Extract the [x, y] coordinate from the center of the cell holding the provided text.  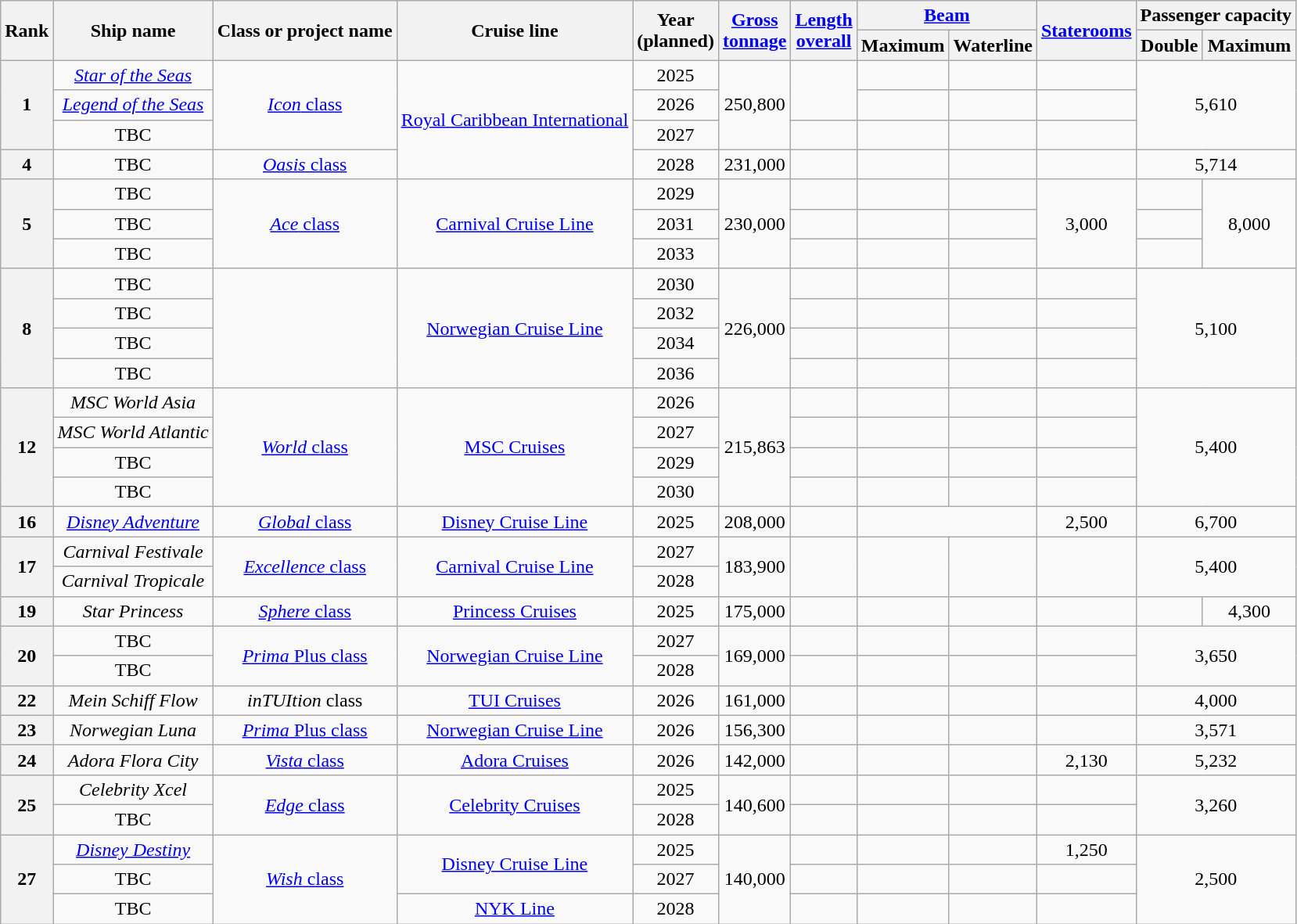
19 [27, 611]
Ace class [305, 224]
231,000 [754, 164]
TUI Cruises [515, 700]
Disney Destiny [133, 849]
208,000 [754, 522]
3,571 [1216, 730]
Excellence class [305, 566]
183,900 [754, 566]
NYK Line [515, 909]
156,300 [754, 730]
3,000 [1086, 224]
4,000 [1216, 700]
12 [27, 448]
23 [27, 730]
2031 [676, 224]
22 [27, 700]
Cruise line [515, 31]
16 [27, 522]
5,100 [1216, 328]
Lengthoverall [824, 31]
8 [27, 328]
Double [1169, 45]
Grosstonnage [754, 31]
Class or project name [305, 31]
226,000 [754, 328]
175,000 [754, 611]
2,130 [1086, 760]
2033 [676, 253]
Princess Cruises [515, 611]
3,260 [1216, 804]
230,000 [754, 224]
MSC World Atlantic [133, 433]
Passenger capacity [1216, 16]
6,700 [1216, 522]
140,000 [754, 879]
Star Princess [133, 611]
Staterooms [1086, 31]
Adora Flora City [133, 760]
Celebrity Xcel [133, 789]
1 [27, 105]
Beam [947, 16]
8,000 [1248, 224]
169,000 [754, 656]
215,863 [754, 448]
17 [27, 566]
Carnival Festivale [133, 552]
Norwegian Luna [133, 730]
Star of the Seas [133, 75]
140,600 [754, 804]
4,300 [1248, 611]
Mein Schiff Flow [133, 700]
Waterline [993, 45]
Adora Cruises [515, 760]
2036 [676, 373]
142,000 [754, 760]
250,800 [754, 105]
2034 [676, 343]
Wish class [305, 879]
Year(planned) [676, 31]
Edge class [305, 804]
MSC World Asia [133, 403]
Icon class [305, 105]
Celebrity Cruises [515, 804]
Global class [305, 522]
Rank [27, 31]
161,000 [754, 700]
Sphere class [305, 611]
World class [305, 448]
Carnival Tropicale [133, 581]
27 [27, 879]
Legend of the Seas [133, 105]
5,714 [1216, 164]
5,232 [1216, 760]
3,650 [1216, 656]
Royal Caribbean International [515, 120]
Vista class [305, 760]
Disney Adventure [133, 522]
1,250 [1086, 849]
20 [27, 656]
Ship name [133, 31]
MSC Cruises [515, 448]
inTUItion class [305, 700]
25 [27, 804]
5,610 [1216, 105]
2032 [676, 313]
Oasis class [305, 164]
4 [27, 164]
24 [27, 760]
5 [27, 224]
